For the text-containing cell, return its midpoint in (x, y) coordinate format. 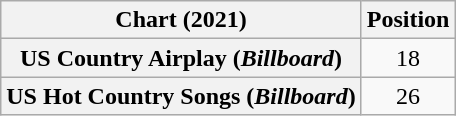
US Country Airplay (Billboard) (181, 58)
26 (408, 96)
18 (408, 58)
Chart (2021) (181, 20)
US Hot Country Songs (Billboard) (181, 96)
Position (408, 20)
